Identify which cell holds the provided text, then report its (x, y) central coordinate. 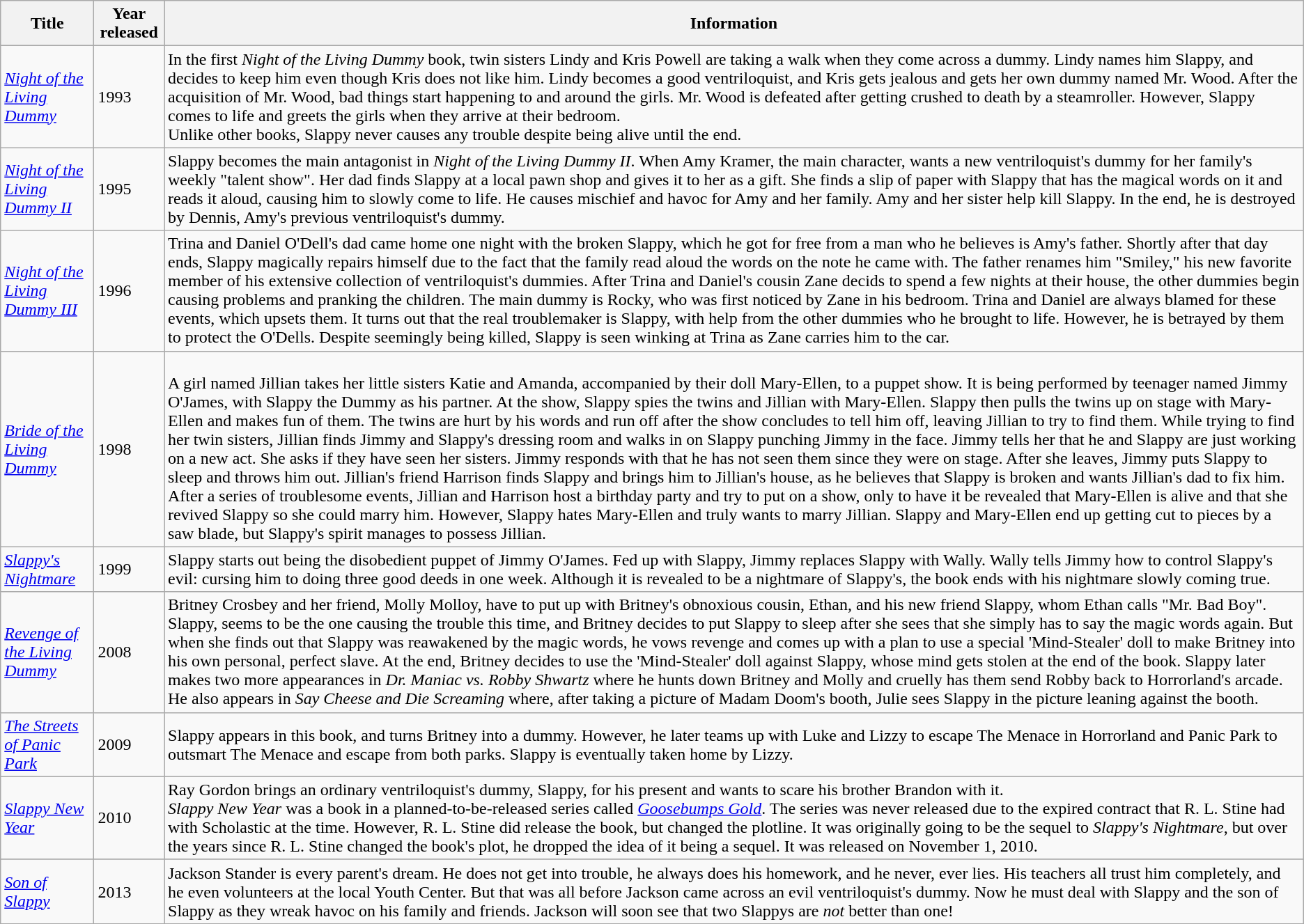
2008 (130, 652)
1995 (130, 189)
Revenge of the Living Dummy (47, 652)
Bride of the Living Dummy (47, 448)
Night of the Living Dummy (47, 97)
The Streets of Panic Park (47, 744)
Slappy New Year (47, 817)
Night of the Living Dummy II (47, 189)
Son of Slappy (47, 891)
1999 (130, 570)
Night of the Living Dummy III (47, 291)
2013 (130, 891)
Title (47, 24)
2010 (130, 817)
Information (734, 24)
1993 (130, 97)
Year released (130, 24)
1998 (130, 448)
2009 (130, 744)
1996 (130, 291)
Slappy's Nightmare (47, 570)
